Scan for the cell matching the given text and deliver its [x, y] coordinate at center. 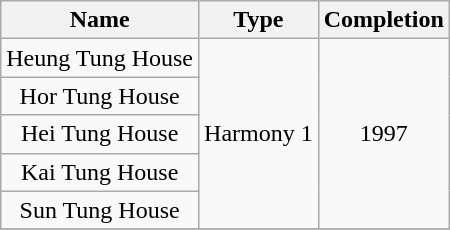
Sun Tung House [100, 210]
Name [100, 20]
Kai Tung House [100, 172]
Completion [384, 20]
Heung Tung House [100, 58]
Type [259, 20]
1997 [384, 134]
Harmony 1 [259, 134]
Hei Tung House [100, 134]
Hor Tung House [100, 96]
